Capture the cell that displays the provided text and extract its [X, Y] central coordinate. 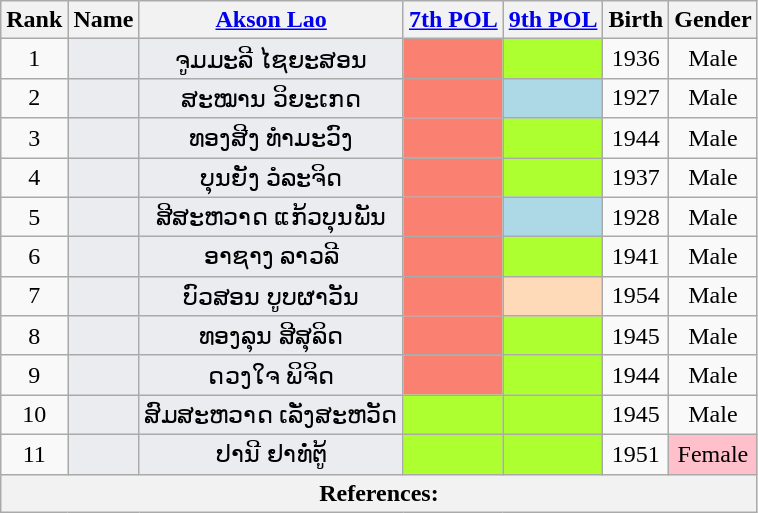
ອາຊາງ ລາວລີ [272, 257]
7th POL [453, 20]
1951 [636, 454]
2 [34, 98]
1941 [636, 257]
Gender [713, 20]
ປານີ ຢາທໍ່ຕູ້ [272, 454]
1928 [636, 217]
10 [34, 415]
References: [379, 493]
5 [34, 217]
ດວງໃຈ ພິຈິດ [272, 375]
1927 [636, 98]
4 [34, 178]
3 [34, 138]
1954 [636, 296]
Female [713, 454]
ສີສະຫວາດ ແກ້ວບຸນພັນ [272, 217]
ບົວສອນ ບູບຜາວັນ [272, 296]
8 [34, 336]
ທອງສີງ ທໍາມະວົງ [272, 138]
1 [34, 59]
Rank [34, 20]
Akson Lao [272, 20]
ຈູມມະລີ ໄຊຍະສອນ [272, 59]
1937 [636, 178]
7 [34, 296]
Name [104, 20]
ທອງລຸນ ສີສຸລິດ [272, 336]
9 [34, 375]
6 [34, 257]
ສະໝານ ວິຍະເກດ [272, 98]
ບຸນຍັງ ວໍລະຈິດ [272, 178]
1936 [636, 59]
11 [34, 454]
ສົມສະຫວາດ ເລັ່ງສະຫວັດ [272, 415]
9th POL [553, 20]
Birth [636, 20]
